Pinpoint the cell where the given text exists, returning its [X, Y] midpoint coordinate. 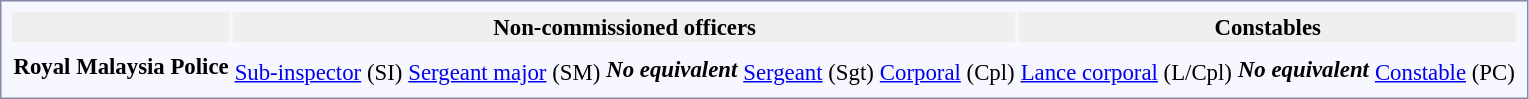
Corporal (Cpl) [947, 72]
Constable (PC) [1444, 72]
Sub-inspector (SI) [318, 72]
Royal Malaysia Police [121, 66]
Constables [1268, 27]
Sergeant (Sgt) [809, 72]
Non-commissioned officers [624, 27]
Sergeant major (SM) [504, 72]
Lance corporal (L/Cpl) [1126, 72]
